From the cell containing the given text, extract its center point as [x, y] coordinate. 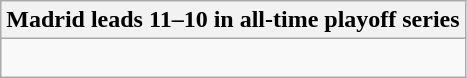
Madrid leads 11–10 in all-time playoff series [233, 20]
